Provide the [X, Y] coordinate of the cell's center where the given text is located.  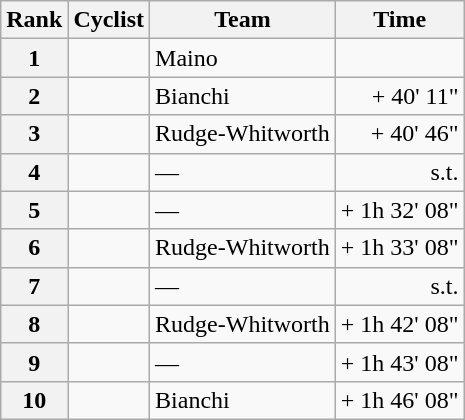
Time [400, 20]
+ 1h 43' 08" [400, 362]
5 [34, 210]
10 [34, 400]
+ 1h 46' 08" [400, 400]
Cyclist [109, 20]
Team [243, 20]
1 [34, 58]
6 [34, 248]
8 [34, 324]
+ 40' 11" [400, 96]
Rank [34, 20]
9 [34, 362]
+ 40' 46" [400, 134]
Maino [243, 58]
+ 1h 42' 08" [400, 324]
7 [34, 286]
+ 1h 33' 08" [400, 248]
+ 1h 32' 08" [400, 210]
3 [34, 134]
4 [34, 172]
2 [34, 96]
